Determine the (X, Y) coordinate at the center of the cell enclosing the given text.  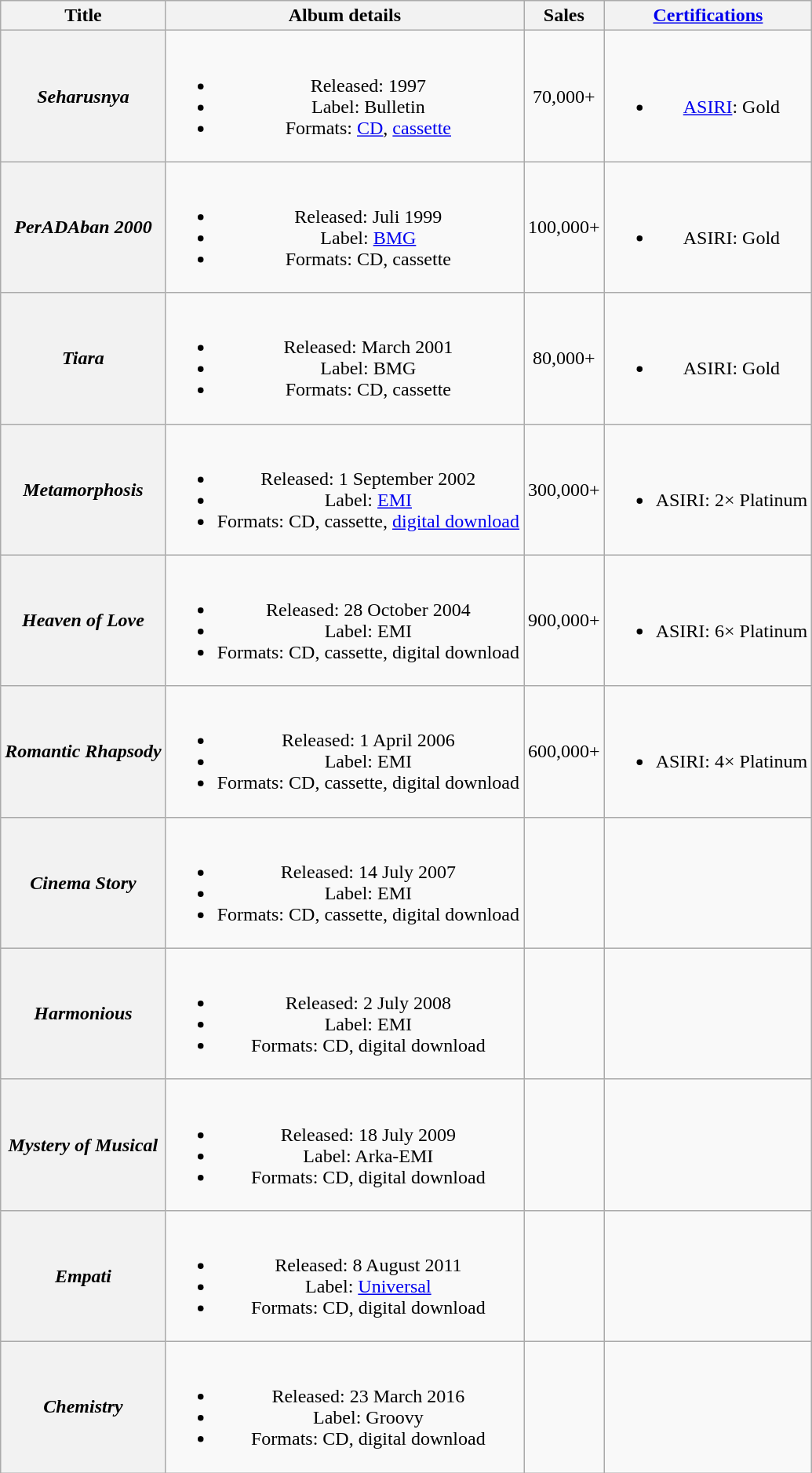
Mystery of Musical (83, 1144)
Released: 2 July 2008Label: EMIFormats: CD, digital download (344, 1014)
300,000+ (565, 490)
Released: 14 July 2007Label: EMIFormats: CD, cassette, digital download (344, 882)
Released: March 2001Label: BMGFormats: CD, cassette (344, 358)
Chemistry (83, 1406)
Album details (344, 16)
Sales (565, 16)
Seharusnya (83, 96)
70,000+ (565, 96)
Released: Juli 1999Label: BMGFormats: CD, cassette (344, 228)
900,000+ (565, 620)
ASIRI: 4× Platinum (708, 752)
Metamorphosis (83, 490)
Cinema Story (83, 882)
Released: 8 August 2011Label: UniversalFormats: CD, digital download (344, 1276)
Tiara (83, 358)
80,000+ (565, 358)
Title (83, 16)
ASIRI: 2× Platinum (708, 490)
ASIRI: 6× Platinum (708, 620)
600,000+ (565, 752)
Released: 23 March 2016Label: GroovyFormats: CD, digital download (344, 1406)
Released: 1 September 2002Label: EMIFormats: CD, cassette, digital download (344, 490)
Released: 18 July 2009Label: Arka-EMIFormats: CD, digital download (344, 1144)
Released: 28 October 2004Label: EMIFormats: CD, cassette, digital download (344, 620)
Certifications (708, 16)
Heaven of Love (83, 620)
Empati (83, 1276)
PerADAban 2000 (83, 228)
100,000+ (565, 228)
Romantic Rhapsody (83, 752)
Released: 1997Label: BulletinFormats: CD, cassette (344, 96)
Harmonious (83, 1014)
Released: 1 April 2006Label: EMIFormats: CD, cassette, digital download (344, 752)
